Provide the [X, Y] coordinate of the cell's center where the given text is located.  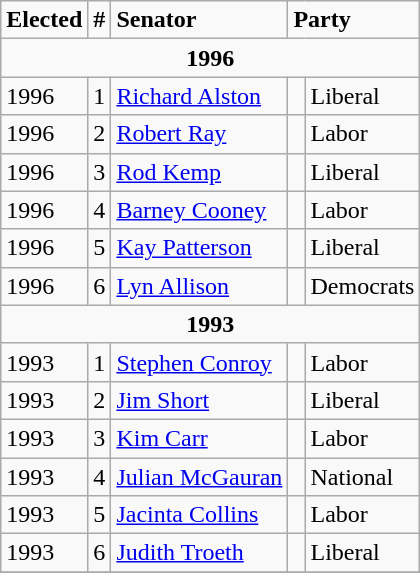
Rod Kemp [200, 172]
Elected [44, 20]
Jim Short [200, 400]
Richard Alston [200, 96]
Judith Troeth [200, 553]
Kay Patterson [200, 248]
Democrats [362, 286]
Senator [200, 20]
# [100, 20]
Kim Carr [200, 438]
Barney Cooney [200, 210]
Stephen Conroy [200, 362]
Party [354, 20]
Robert Ray [200, 134]
Lyn Allison [200, 286]
Jacinta Collins [200, 515]
National [362, 477]
Julian McGauran [200, 477]
